Scan for the cell matching the given text and deliver its (x, y) coordinate at center. 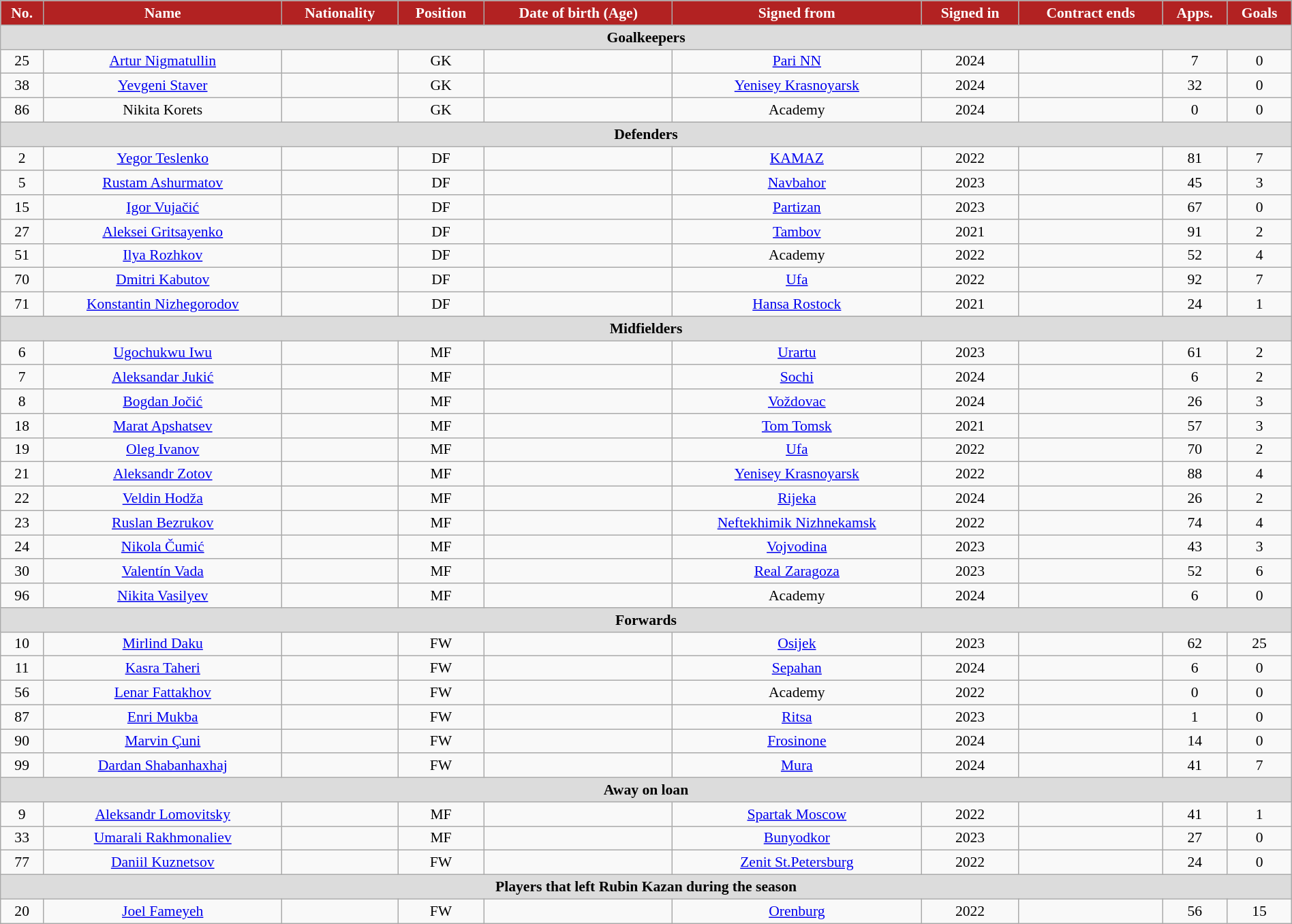
96 (22, 596)
Yegor Teslenko (163, 159)
Goals (1259, 13)
30 (22, 572)
5 (22, 183)
Sepahan (797, 668)
62 (1195, 644)
Daniil Kuznetsov (163, 863)
Urartu (797, 353)
57 (1195, 426)
99 (22, 766)
Goalkeepers (646, 37)
Ruslan Bezrukov (163, 523)
Away on loan (646, 790)
Voždovac (797, 401)
81 (1195, 159)
Nikita Korets (163, 110)
Konstantin Nizhegorodov (163, 305)
Nationality (340, 13)
Orenburg (797, 911)
18 (22, 426)
Enri Mukba (163, 717)
Pari NN (797, 61)
91 (1195, 232)
Position (442, 13)
Bogdan Jočić (163, 401)
No. (22, 13)
Bunyodkor (797, 838)
Ritsa (797, 717)
10 (22, 644)
Frosinone (797, 741)
Neftekhimik Nizhnekamsk (797, 523)
Defenders (646, 134)
Lenar Fattakhov (163, 693)
Igor Vujačić (163, 207)
38 (22, 86)
92 (1195, 280)
Valentín Vada (163, 572)
Apps. (1195, 13)
Name (163, 13)
33 (22, 838)
74 (1195, 523)
Aleksei Gritsayenko (163, 232)
Joel Fameyeh (163, 911)
Rijeka (797, 499)
43 (1195, 547)
Ilya Rozhkov (163, 256)
21 (22, 474)
Tambov (797, 232)
Osijek (797, 644)
61 (1195, 353)
Players that left Rubin Kazan during the season (646, 887)
22 (22, 499)
51 (22, 256)
Nikola Čumić (163, 547)
Contract ends (1090, 13)
Marvin Çuni (163, 741)
32 (1195, 86)
Hansa Rostock (797, 305)
77 (22, 863)
Zenit St.Petersburg (797, 863)
Forwards (646, 620)
Veldin Hodža (163, 499)
Mura (797, 766)
88 (1195, 474)
Date of birth (Age) (578, 13)
KAMAZ (797, 159)
Vojvodina (797, 547)
20 (22, 911)
11 (22, 668)
71 (22, 305)
Real Zaragoza (797, 572)
90 (22, 741)
45 (1195, 183)
Sochi (797, 378)
9 (22, 814)
Midfielders (646, 328)
Signed from (797, 13)
Marat Apshatsev (163, 426)
87 (22, 717)
Dardan Shabanhaxhaj (163, 766)
Tom Tomsk (797, 426)
Nikita Vasilyev (163, 596)
14 (1195, 741)
Signed in (970, 13)
Aleksandr Zotov (163, 474)
Ugochukwu Iwu (163, 353)
Oleg Ivanov (163, 450)
Kasra Taheri (163, 668)
Artur Nigmatullin (163, 61)
Navbahor (797, 183)
Aleksandr Lomovitsky (163, 814)
Mirlind Daku (163, 644)
Rustam Ashurmatov (163, 183)
Yevgeni Staver (163, 86)
Partizan (797, 207)
19 (22, 450)
Aleksandar Jukić (163, 378)
Dmitri Kabutov (163, 280)
86 (22, 110)
23 (22, 523)
Spartak Moscow (797, 814)
Umarali Rakhmonaliev (163, 838)
8 (22, 401)
67 (1195, 207)
